For the text-containing cell, return its midpoint in (X, Y) coordinate format. 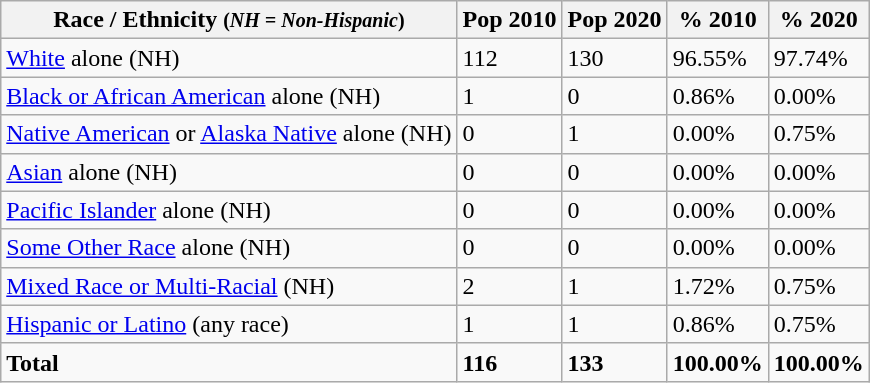
% 2020 (818, 20)
Pacific Islander alone (NH) (229, 210)
1.72% (718, 286)
112 (510, 58)
97.74% (818, 58)
White alone (NH) (229, 58)
Pop 2010 (510, 20)
130 (614, 58)
% 2010 (718, 20)
2 (510, 286)
Pop 2020 (614, 20)
Black or African American alone (NH) (229, 96)
Mixed Race or Multi-Racial (NH) (229, 286)
Race / Ethnicity (NH = Non-Hispanic) (229, 20)
116 (510, 362)
Some Other Race alone (NH) (229, 248)
Asian alone (NH) (229, 172)
96.55% (718, 58)
Hispanic or Latino (any race) (229, 324)
Native American or Alaska Native alone (NH) (229, 134)
133 (614, 362)
Total (229, 362)
